For the text-containing cell, return its midpoint in (X, Y) coordinate format. 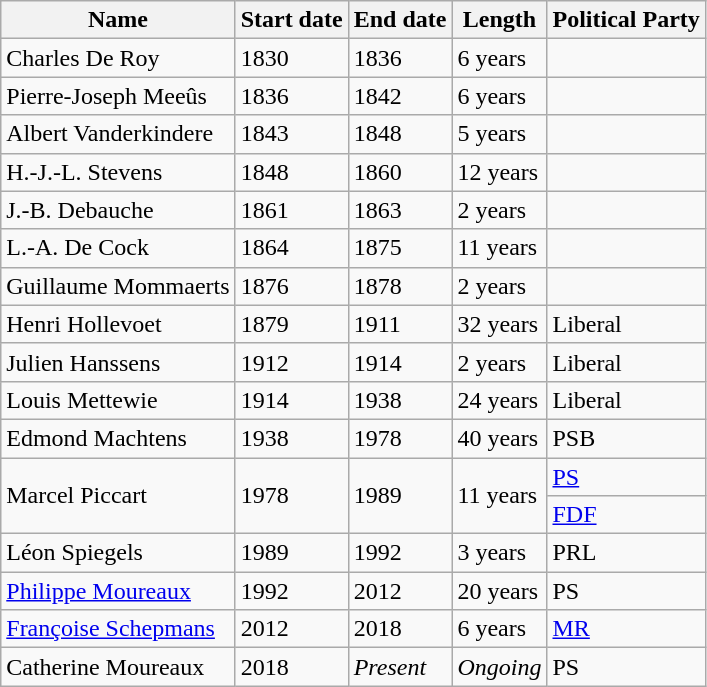
1843 (292, 134)
Edmond Machtens (118, 438)
Present (400, 667)
3 years (500, 553)
40 years (500, 438)
PRL (626, 553)
Léon Spiegels (118, 553)
Guillaume Mommaerts (118, 286)
1878 (400, 286)
Louis Mettewie (118, 400)
Political Party (626, 20)
Pierre-Joseph Meeûs (118, 96)
1863 (400, 210)
32 years (500, 324)
Start date (292, 20)
5 years (500, 134)
MR (626, 629)
Françoise Schepmans (118, 629)
24 years (500, 400)
PSB (626, 438)
Charles De Roy (118, 58)
H.-J.-L. Stevens (118, 172)
Ongoing (500, 667)
12 years (500, 172)
1842 (400, 96)
20 years (500, 591)
Henri Hollevoet (118, 324)
1912 (292, 362)
Name (118, 20)
J.-B. Debauche (118, 210)
Albert Vanderkindere (118, 134)
L.-A. De Cock (118, 248)
End date (400, 20)
Catherine Moureaux (118, 667)
1861 (292, 210)
Julien Hanssens (118, 362)
1875 (400, 248)
FDF (626, 515)
1864 (292, 248)
1879 (292, 324)
Philippe Moureaux (118, 591)
1911 (400, 324)
Length (500, 20)
Marcel Piccart (118, 496)
1876 (292, 286)
1860 (400, 172)
1830 (292, 58)
